Output the (x, y) coordinate of the center of the cell containing the given text.  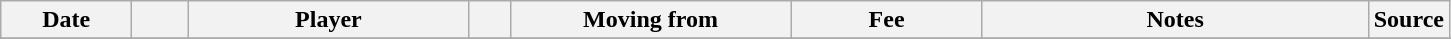
Date (66, 20)
Moving from (650, 20)
Player (328, 20)
Notes (1175, 20)
Fee (886, 20)
Source (1408, 20)
